Locate the cell with the specified text and output its [X, Y] center coordinate. 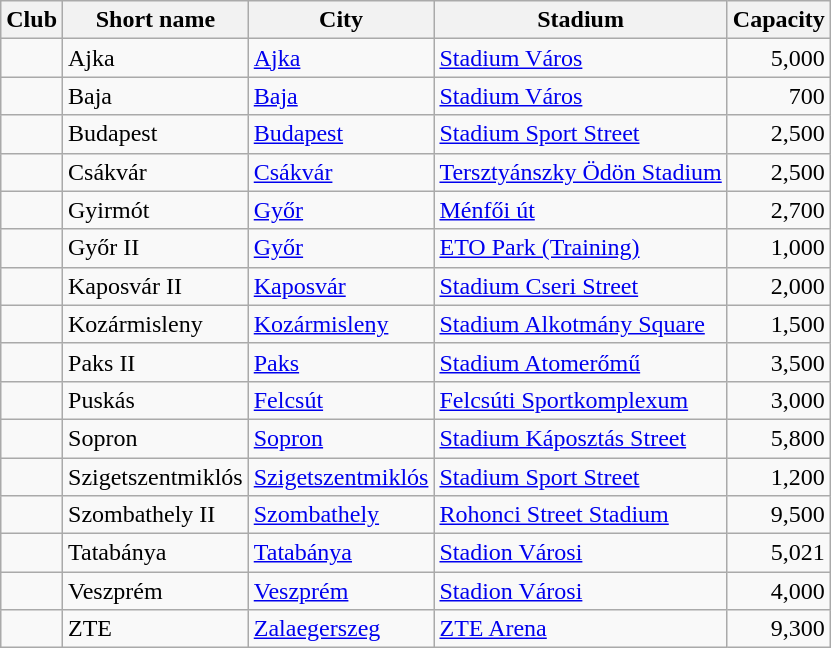
700 [778, 96]
Short name [156, 20]
Győr II [156, 248]
Stadium Alkotmány Square [580, 324]
Club [32, 20]
5,800 [778, 438]
2,700 [778, 210]
Stadium Káposztás Street [580, 438]
2,000 [778, 286]
Paks [341, 362]
Tersztyánszky Ödön Stadium [580, 172]
Kaposvár II [156, 286]
5,000 [778, 58]
Capacity [778, 20]
9,300 [778, 629]
Stadium [580, 20]
ZTE Arena [580, 629]
Paks II [156, 362]
Felcsút [341, 400]
ETO Park (Training) [580, 248]
Stadium Atomerőmű [580, 362]
4,000 [778, 591]
Szombathely [341, 515]
5,021 [778, 553]
ZTE [156, 629]
Stadium Cseri Street [580, 286]
City [341, 20]
9,500 [778, 515]
1,000 [778, 248]
Puskás [156, 400]
Rohonci Street Stadium [580, 515]
Ménfői út [580, 210]
Kaposvár [341, 286]
Zalaegerszeg [341, 629]
3,000 [778, 400]
Szombathely II [156, 515]
1,500 [778, 324]
Felcsúti Sportkomplexum [580, 400]
3,500 [778, 362]
1,200 [778, 477]
Gyirmót [156, 210]
